Return (x, y) of the center of cell containing provided text 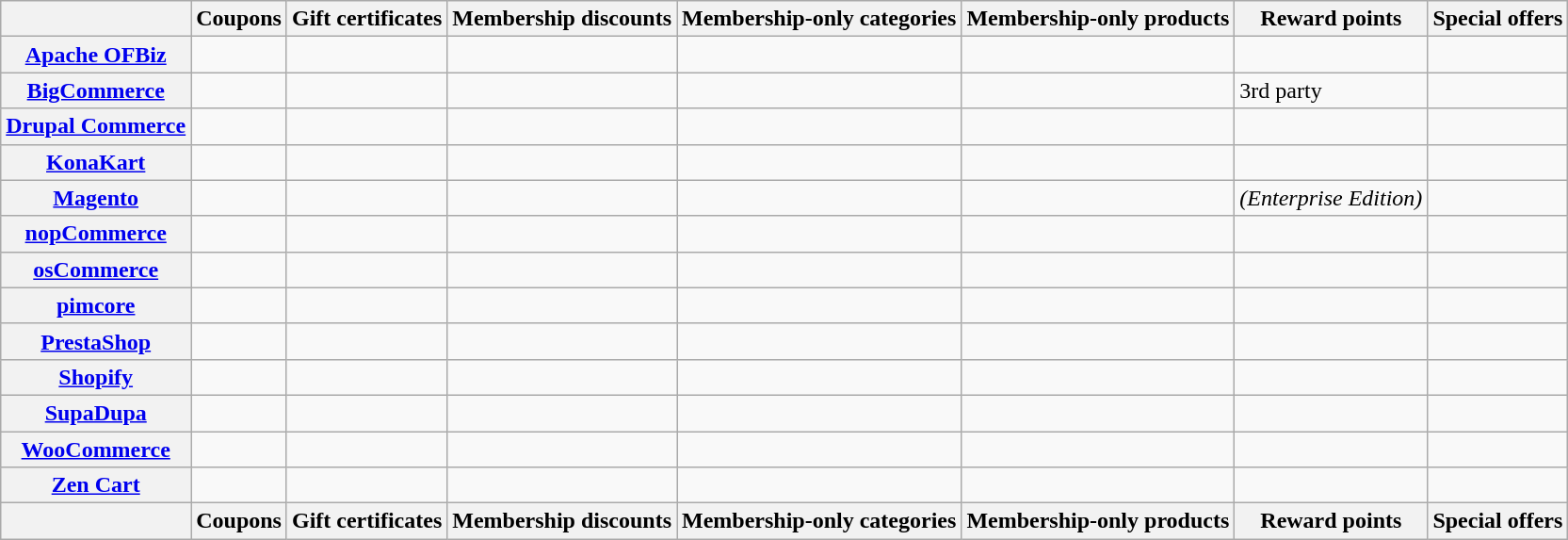
Shopify (96, 377)
Drupal Commerce (96, 126)
osCommerce (96, 270)
WooCommerce (96, 450)
KonaKart (96, 162)
Zen Cart (96, 485)
Magento (96, 198)
PrestaShop (96, 341)
BigCommerce (96, 90)
3rd party (1332, 90)
pimcore (96, 305)
SupaDupa (96, 413)
Apache OFBiz (96, 55)
nopCommerce (96, 234)
(Enterprise Edition) (1332, 198)
